Capture the cell that displays the provided text and extract its (X, Y) central coordinate. 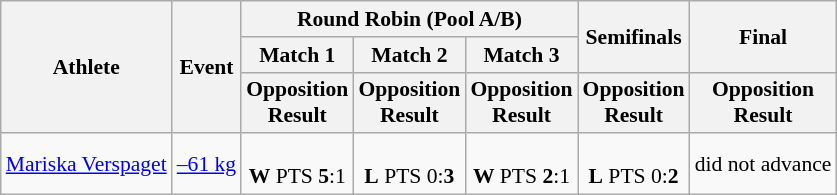
Final (764, 36)
Match 2 (409, 55)
Match 3 (521, 55)
–61 kg (206, 164)
Round Robin (Pool A/B) (409, 19)
Athlete (86, 67)
did not advance (764, 164)
L PTS 0:2 (634, 164)
Mariska Verspaget (86, 164)
W PTS 2:1 (521, 164)
Event (206, 67)
Semifinals (634, 36)
L PTS 0:3 (409, 164)
W PTS 5:1 (297, 164)
Match 1 (297, 55)
